Locate the cell with the specified text and output its [x, y] center coordinate. 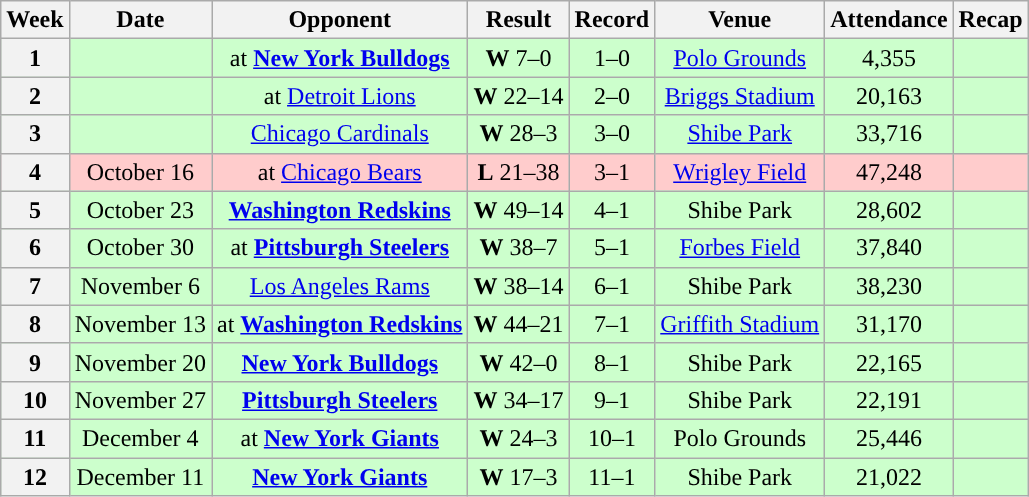
New York Giants [340, 477]
at Washington Redskins [340, 324]
New York Bulldogs [340, 362]
20,163 [889, 96]
22,191 [889, 400]
10–1 [612, 438]
11–1 [612, 477]
4 [35, 172]
Griffith Stadium [740, 324]
Pittsburgh Steelers [340, 400]
21,022 [889, 477]
Attendance [889, 20]
6 [35, 248]
3 [35, 134]
5 [35, 210]
Los Angeles Rams [340, 286]
at New York Giants [340, 438]
1–0 [612, 58]
L 21–38 [518, 172]
22,165 [889, 362]
Date [140, 20]
November 6 [140, 286]
Washington Redskins [340, 210]
9–1 [612, 400]
25,446 [889, 438]
10 [35, 400]
33,716 [889, 134]
December 4 [140, 438]
7–1 [612, 324]
W 7–0 [518, 58]
Forbes Field [740, 248]
W 42–0 [518, 362]
W 22–14 [518, 96]
at Pittsburgh Steelers [340, 248]
Week [35, 20]
Opponent [340, 20]
Record [612, 20]
December 11 [140, 477]
28,602 [889, 210]
October 23 [140, 210]
7 [35, 286]
8 [35, 324]
6–1 [612, 286]
Briggs Stadium [740, 96]
1 [35, 58]
W 34–17 [518, 400]
2–0 [612, 96]
W 38–14 [518, 286]
W 38–7 [518, 248]
12 [35, 477]
at Detroit Lions [340, 96]
November 20 [140, 362]
W 17–3 [518, 477]
37,840 [889, 248]
11 [35, 438]
at New York Bulldogs [340, 58]
38,230 [889, 286]
2 [35, 96]
Chicago Cardinals [340, 134]
Recap [990, 20]
at Chicago Bears [340, 172]
3–0 [612, 134]
October 30 [140, 248]
Result [518, 20]
4–1 [612, 210]
5–1 [612, 248]
October 16 [140, 172]
W 24–3 [518, 438]
8–1 [612, 362]
47,248 [889, 172]
Wrigley Field [740, 172]
3–1 [612, 172]
9 [35, 362]
Venue [740, 20]
November 27 [140, 400]
31,170 [889, 324]
W 44–21 [518, 324]
November 13 [140, 324]
W 49–14 [518, 210]
4,355 [889, 58]
W 28–3 [518, 134]
